For the text-containing cell, return its midpoint in (X, Y) coordinate format. 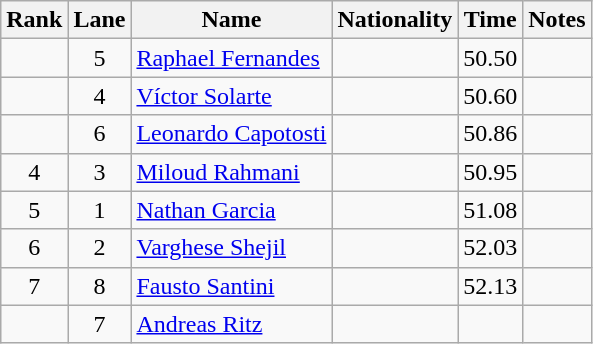
52.13 (490, 286)
50.60 (490, 96)
50.95 (490, 172)
Raphael Fernandes (232, 58)
1 (100, 210)
52.03 (490, 248)
Time (490, 20)
51.08 (490, 210)
3 (100, 172)
Andreas Ritz (232, 324)
Varghese Shejil (232, 248)
Nathan Garcia (232, 210)
Víctor Solarte (232, 96)
Fausto Santini (232, 286)
2 (100, 248)
50.50 (490, 58)
Rank (34, 20)
Name (232, 20)
50.86 (490, 134)
Leonardo Capotosti (232, 134)
Nationality (395, 20)
8 (100, 286)
Lane (100, 20)
Miloud Rahmani (232, 172)
Notes (557, 20)
